Detect which cell encompasses the target text, then output its (x, y) center coordinate. 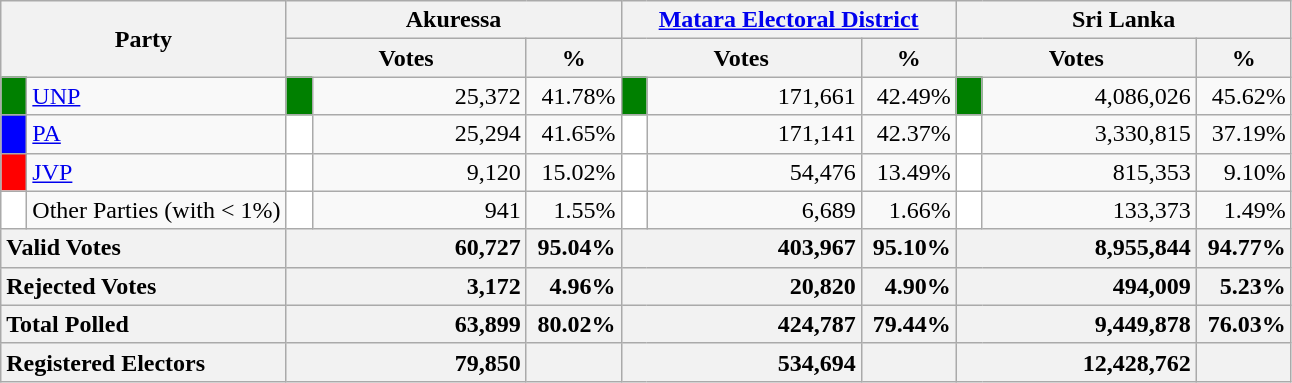
1.55% (574, 210)
41.78% (574, 96)
PA (156, 134)
171,661 (754, 96)
79.44% (908, 324)
Party (144, 39)
45.62% (1244, 96)
3,330,815 (1089, 134)
8,955,844 (1076, 248)
20,820 (741, 286)
4,086,026 (1089, 96)
1.66% (908, 210)
Akuressa (454, 20)
424,787 (741, 324)
12,428,762 (1076, 362)
Other Parties (with < 1%) (156, 210)
95.04% (574, 248)
13.49% (908, 172)
403,967 (741, 248)
171,141 (754, 134)
Rejected Votes (144, 286)
Sri Lanka (1124, 20)
76.03% (1244, 324)
Total Polled (144, 324)
25,294 (419, 134)
15.02% (574, 172)
3,172 (406, 286)
63,899 (406, 324)
534,694 (741, 362)
5.23% (1244, 286)
815,353 (1089, 172)
Matara Electoral District (788, 20)
494,009 (1076, 286)
JVP (156, 172)
Valid Votes (144, 248)
54,476 (754, 172)
42.49% (908, 96)
9,120 (419, 172)
Registered Electors (144, 362)
6,689 (754, 210)
UNP (156, 96)
941 (419, 210)
9.10% (1244, 172)
133,373 (1089, 210)
41.65% (574, 134)
37.19% (1244, 134)
25,372 (419, 96)
79,850 (406, 362)
1.49% (1244, 210)
60,727 (406, 248)
9,449,878 (1076, 324)
80.02% (574, 324)
95.10% (908, 248)
42.37% (908, 134)
4.96% (574, 286)
4.90% (908, 286)
94.77% (1244, 248)
